Find where the given text appears and provide that cell's center as (X, Y) coordinate. 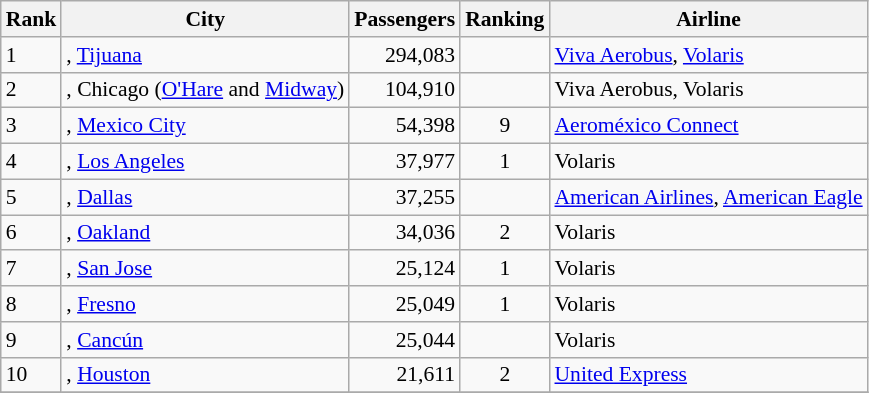
25,124 (404, 269)
3 (32, 126)
104,910 (404, 90)
, Cancún (205, 340)
34,036 (404, 233)
, Chicago (O'Hare and Midway) (205, 90)
8 (32, 304)
Rank (32, 19)
4 (32, 162)
25,044 (404, 340)
City (205, 19)
United Express (708, 375)
Ranking (504, 19)
37,977 (404, 162)
Airline (708, 19)
, Fresno (205, 304)
54,398 (404, 126)
294,083 (404, 55)
, Houston (205, 375)
Aeroméxico Connect (708, 126)
, Mexico City (205, 126)
, Tijuana (205, 55)
25,049 (404, 304)
21,611 (404, 375)
American Airlines, American Eagle (708, 197)
37,255 (404, 197)
, Los Angeles (205, 162)
, Dallas (205, 197)
7 (32, 269)
6 (32, 233)
10 (32, 375)
5 (32, 197)
, San Jose (205, 269)
, Oakland (205, 233)
Passengers (404, 19)
